Provide the (X, Y) coordinate of the cell's center where the given text is located.  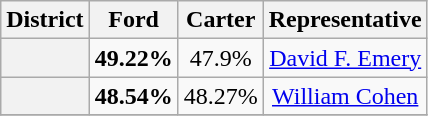
District (45, 20)
Representative (345, 20)
48.54% (134, 96)
49.22% (134, 58)
David F. Emery (345, 58)
William Cohen (345, 96)
Carter (220, 20)
Ford (134, 20)
48.27% (220, 96)
47.9% (220, 58)
